Determine the (x, y) coordinate at the center of the cell enclosing the given text.  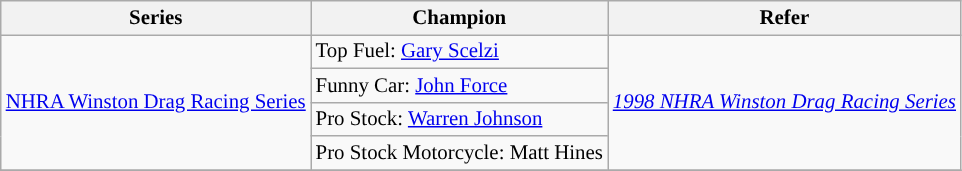
NHRA Winston Drag Racing Series (156, 102)
Top Fuel: Gary Scelzi (460, 51)
Pro Stock: Warren Johnson (460, 119)
Funny Car: John Force (460, 85)
Pro Stock Motorcycle: Matt Hines (460, 153)
Champion (460, 18)
Refer (784, 18)
1998 NHRA Winston Drag Racing Series (784, 102)
Series (156, 18)
